From the cell containing the given text, extract its center point as (X, Y) coordinate. 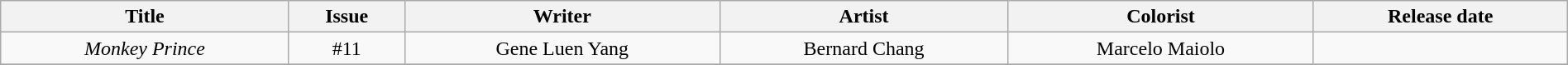
Title (145, 17)
Colorist (1161, 17)
#11 (347, 48)
Monkey Prince (145, 48)
Artist (863, 17)
Issue (347, 17)
Writer (562, 17)
Gene Luen Yang (562, 48)
Bernard Chang (863, 48)
Release date (1441, 17)
Marcelo Maiolo (1161, 48)
